Search for the cell housing the specified text and yield its (X, Y) center coordinate. 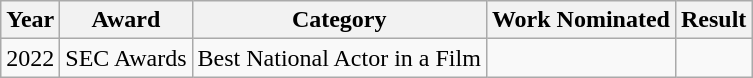
Category (339, 20)
Best National Actor in a Film (339, 58)
Result (713, 20)
Work Nominated (580, 20)
2022 (30, 58)
Award (126, 20)
SEC Awards (126, 58)
Year (30, 20)
